Output the [X, Y] coordinate of the center of the cell containing the given text.  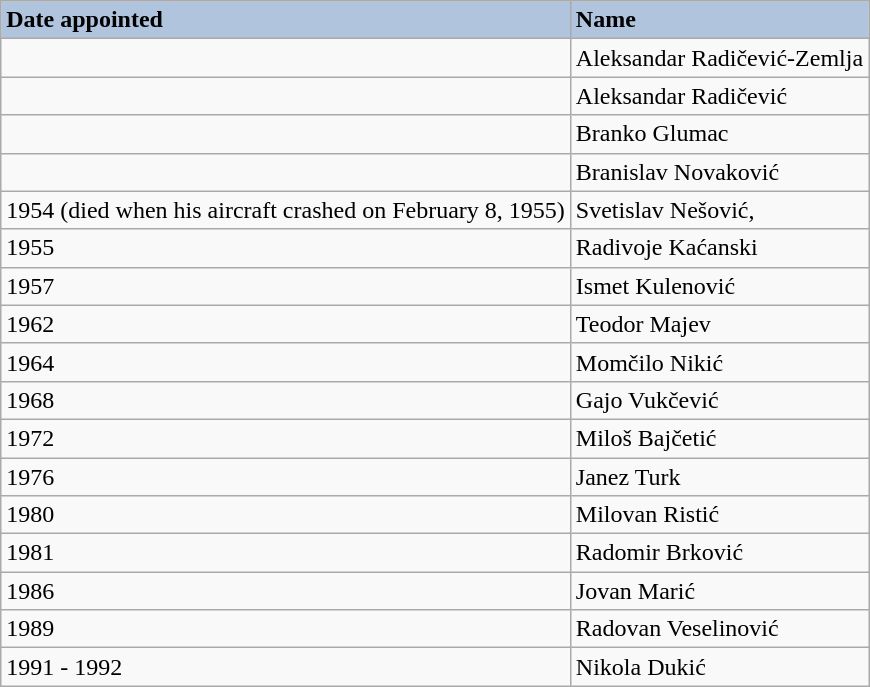
Date appointed [286, 20]
1964 [286, 362]
Branko Glumac [719, 134]
Gajo Vukčević [719, 400]
1962 [286, 324]
1972 [286, 438]
1954 (died when his aircraft crashed on February 8, 1955) [286, 210]
Momčilo Nikić [719, 362]
1955 [286, 248]
1981 [286, 553]
1976 [286, 477]
1991 - 1992 [286, 667]
Branislav Novaković [719, 172]
Jovan Marić [719, 591]
Nikola Dukić [719, 667]
Svetislav Nešović, [719, 210]
Aleksandar Radičević [719, 96]
Ismet Kulenović [719, 286]
1968 [286, 400]
1989 [286, 629]
1986 [286, 591]
Name [719, 20]
Milovan Ristić [719, 515]
Aleksandar Radičević-Zemlja [719, 58]
Radivoje Kaćanski [719, 248]
Miloš Bajčetić [719, 438]
1957 [286, 286]
Teodor Majev [719, 324]
Radomir Brković [719, 553]
Radovan Veselinović [719, 629]
1980 [286, 515]
Janez Turk [719, 477]
